Detect which cell encompasses the target text, then output its (x, y) center coordinate. 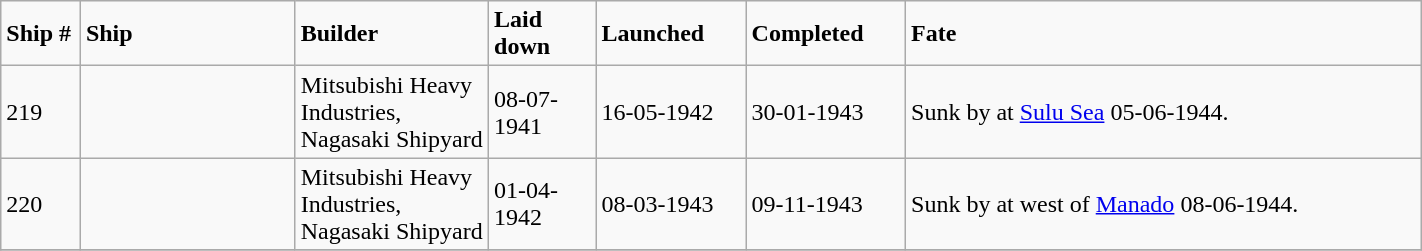
09-11-1943 (826, 204)
220 (41, 204)
Ship # (41, 34)
Laid down (542, 34)
Completed (826, 34)
08-07-1941 (542, 112)
Builder (392, 34)
16-05-1942 (671, 112)
Sunk by at Sulu Sea 05-06-1944. (1164, 112)
Launched (671, 34)
Sunk by at west of Manado 08-06-1944. (1164, 204)
Ship (188, 34)
08-03-1943 (671, 204)
01-04-1942 (542, 204)
30-01-1943 (826, 112)
219 (41, 112)
Fate (1164, 34)
